Provide the (X, Y) coordinate of the cell's center where the given text is located.  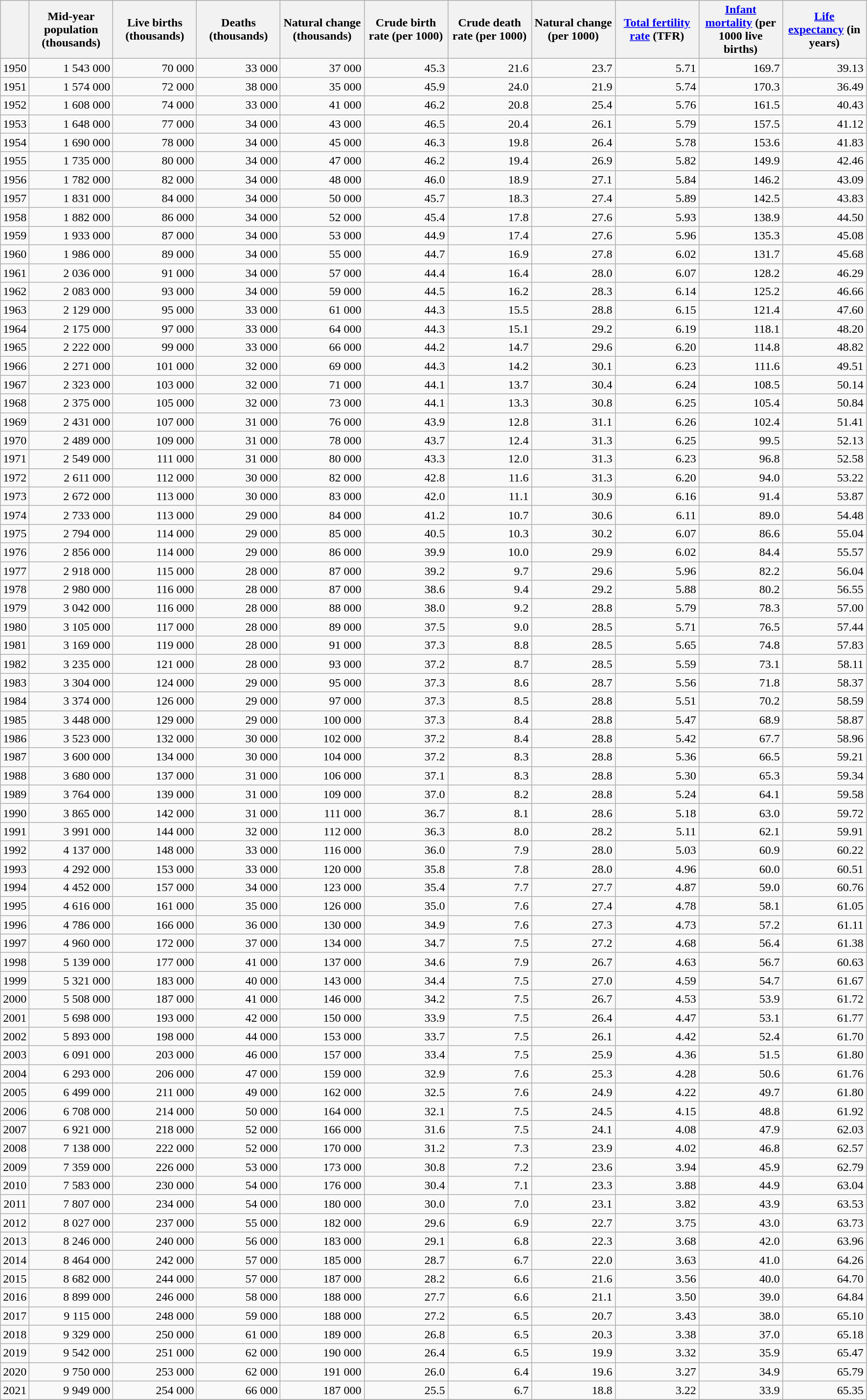
5.89 (657, 198)
100 000 (322, 720)
29.9 (573, 552)
94.0 (741, 478)
82.2 (741, 571)
3.32 (657, 1353)
65.35 (824, 1390)
48.82 (824, 347)
4.87 (657, 888)
8.8 (489, 645)
15.1 (489, 329)
2001 (15, 1018)
44.5 (406, 292)
2016 (15, 1297)
3.27 (657, 1372)
62.57 (824, 1148)
12.4 (489, 440)
Total fertility rate (TFR) (657, 29)
12.0 (489, 459)
1 574 000 (71, 87)
5 893 000 (71, 1036)
3 991 000 (71, 831)
44.7 (406, 254)
57.83 (824, 645)
253 000 (155, 1372)
19.6 (573, 1372)
130 000 (322, 925)
24.0 (489, 87)
1961 (15, 273)
1 608 000 (71, 105)
49.51 (824, 366)
Deaths (thousands) (239, 29)
1965 (15, 347)
102 000 (322, 738)
60.51 (824, 869)
1 690 000 (71, 142)
3 680 000 (71, 776)
34.7 (406, 943)
56.04 (824, 571)
29.1 (406, 1241)
103 000 (155, 385)
1989 (15, 794)
59.21 (824, 757)
2 129 000 (71, 310)
36.0 (406, 850)
246 000 (155, 1297)
1959 (15, 235)
36.49 (824, 87)
121.4 (741, 310)
46.29 (824, 273)
1988 (15, 776)
44.2 (406, 347)
19.8 (489, 142)
50.84 (824, 403)
2021 (15, 1390)
74 000 (155, 105)
20.4 (489, 124)
5 508 000 (71, 999)
62.1 (741, 831)
52.4 (741, 1036)
1 735 000 (71, 161)
30.6 (573, 515)
1963 (15, 310)
21.9 (573, 87)
57.44 (824, 627)
77 000 (155, 124)
60.76 (824, 888)
4.28 (657, 1074)
63.96 (824, 1241)
5.65 (657, 645)
31.2 (406, 1148)
4.59 (657, 981)
42 000 (239, 1018)
170.3 (741, 87)
1960 (15, 254)
36 000 (239, 925)
1996 (15, 925)
1953 (15, 124)
84.4 (741, 552)
1976 (15, 552)
148 000 (155, 850)
3 304 000 (71, 683)
35.4 (406, 888)
3 865 000 (71, 813)
1 648 000 (71, 124)
2019 (15, 1353)
117 000 (155, 627)
59.91 (824, 831)
2017 (15, 1316)
161 000 (155, 906)
198 000 (155, 1036)
17.8 (489, 217)
60.0 (741, 869)
121 000 (155, 664)
105 000 (155, 403)
47.9 (741, 1129)
5.84 (657, 180)
40.5 (406, 533)
35.8 (406, 869)
146 000 (322, 999)
3.43 (657, 1316)
61.05 (824, 906)
102.4 (741, 422)
4.42 (657, 1036)
27.8 (573, 254)
3.75 (657, 1223)
65.47 (824, 1353)
46.66 (824, 292)
21.1 (573, 1297)
44.50 (824, 217)
176 000 (322, 1186)
34.2 (406, 999)
51.5 (741, 1055)
64 000 (322, 329)
15.5 (489, 310)
23.7 (573, 68)
35.0 (406, 906)
2 036 000 (71, 273)
8.2 (489, 794)
20.3 (573, 1334)
107 000 (155, 422)
7.1 (489, 1186)
1998 (15, 962)
65.18 (824, 1334)
1 543 000 (71, 68)
58 000 (239, 1297)
91.4 (741, 496)
67.7 (741, 738)
5.24 (657, 794)
3 600 000 (71, 757)
42.8 (406, 478)
39.13 (824, 68)
56 000 (239, 1241)
40.0 (741, 1279)
5.93 (657, 217)
61.11 (824, 925)
26.9 (573, 161)
59.34 (824, 776)
1981 (15, 645)
6 293 000 (71, 1074)
56.4 (741, 943)
38 000 (239, 87)
44 000 (239, 1036)
1987 (15, 757)
9.2 (489, 608)
56.55 (824, 590)
4 786 000 (71, 925)
8 899 000 (71, 1297)
22.0 (573, 1260)
135.3 (741, 235)
1969 (15, 422)
2 222 000 (71, 347)
2010 (15, 1186)
5.82 (657, 161)
129 000 (155, 720)
244 000 (155, 1279)
71 000 (322, 385)
4.15 (657, 1111)
96.8 (741, 459)
2 733 000 (71, 515)
9 949 000 (71, 1390)
5.56 (657, 683)
4.22 (657, 1092)
1975 (15, 533)
37.1 (406, 776)
4 452 000 (71, 888)
115 000 (155, 571)
18.9 (489, 180)
3.63 (657, 1260)
42.46 (824, 161)
49.7 (741, 1092)
149.9 (741, 161)
138.9 (741, 217)
69 000 (322, 366)
55.57 (824, 552)
99.5 (741, 440)
189 000 (322, 1334)
170 000 (322, 1148)
1990 (15, 813)
2 083 000 (71, 292)
41.0 (741, 1260)
6 091 000 (71, 1055)
5.51 (657, 701)
1983 (15, 683)
1978 (15, 590)
1 933 000 (71, 235)
7.8 (489, 869)
2 856 000 (71, 552)
31.1 (573, 422)
8.1 (489, 813)
2007 (15, 1129)
2009 (15, 1167)
3 764 000 (71, 794)
50.14 (824, 385)
237 000 (155, 1223)
16.2 (489, 292)
4.63 (657, 962)
45.08 (824, 235)
6.9 (489, 1223)
9 542 000 (71, 1353)
14.2 (489, 366)
60.63 (824, 962)
5.74 (657, 87)
Crude birth rate (per 1000) (406, 29)
3 105 000 (71, 627)
4.68 (657, 943)
20.7 (573, 1316)
3.56 (657, 1279)
1950 (15, 68)
124 000 (155, 683)
32.5 (406, 1092)
132 000 (155, 738)
2 489 000 (71, 440)
36.7 (406, 813)
18.8 (573, 1390)
7.0 (489, 1204)
3.88 (657, 1186)
105.4 (741, 403)
128.2 (741, 273)
1966 (15, 366)
Infant mortality (per 1000 live births) (741, 29)
2 672 000 (71, 496)
64.1 (741, 794)
43.83 (824, 198)
254 000 (155, 1390)
7.2 (489, 1167)
70.2 (741, 701)
53.87 (824, 496)
1973 (15, 496)
17.4 (489, 235)
30.9 (573, 496)
106 000 (322, 776)
33.7 (406, 1036)
18.3 (489, 198)
114.8 (741, 347)
25.3 (573, 1074)
83 000 (322, 496)
159 000 (322, 1074)
39.2 (406, 571)
101 000 (155, 366)
4 616 000 (71, 906)
54.48 (824, 515)
9.4 (489, 590)
1995 (15, 906)
66.5 (741, 757)
5 321 000 (71, 981)
41.83 (824, 142)
48 000 (322, 180)
3.38 (657, 1334)
55.04 (824, 533)
6.19 (657, 329)
3.22 (657, 1390)
25.9 (573, 1055)
24.9 (573, 1092)
3 169 000 (71, 645)
250 000 (155, 1334)
1994 (15, 888)
3 235 000 (71, 664)
59.58 (824, 794)
63.0 (741, 813)
8.0 (489, 831)
1955 (15, 161)
1958 (15, 217)
45.68 (824, 254)
61.77 (824, 1018)
43.09 (824, 180)
1977 (15, 571)
85 000 (322, 533)
Natural change (per 1000) (573, 29)
7 359 000 (71, 1167)
Natural change (thousands) (322, 29)
9 329 000 (71, 1334)
108.5 (741, 385)
251 000 (155, 1353)
119 000 (155, 645)
1999 (15, 981)
6.26 (657, 422)
240 000 (155, 1241)
1962 (15, 292)
40.43 (824, 105)
6.14 (657, 292)
5.59 (657, 664)
80.2 (741, 590)
1986 (15, 738)
4.78 (657, 906)
20.8 (489, 105)
60.22 (824, 850)
2000 (15, 999)
7.3 (489, 1148)
47.60 (824, 310)
8.5 (489, 701)
169.7 (741, 68)
30.0 (406, 1204)
5.30 (657, 776)
2014 (15, 1260)
4 137 000 (71, 850)
4.36 (657, 1055)
10.0 (489, 552)
61.92 (824, 1111)
177 000 (155, 962)
142.5 (741, 198)
161.5 (741, 105)
43.3 (406, 459)
1974 (15, 515)
9.0 (489, 627)
39.0 (741, 1297)
6.11 (657, 515)
193 000 (155, 1018)
6 708 000 (71, 1111)
5 698 000 (71, 1018)
2018 (15, 1334)
63.53 (824, 1204)
1964 (15, 329)
3 448 000 (71, 720)
Crude death rate (per 1000) (489, 29)
34.6 (406, 962)
2011 (15, 1204)
7 138 000 (71, 1148)
45.7 (406, 198)
86.6 (741, 533)
63.73 (824, 1223)
191 000 (322, 1372)
30.2 (573, 533)
45.3 (406, 68)
5.47 (657, 720)
6 921 000 (71, 1129)
14.7 (489, 347)
59.0 (741, 888)
37.5 (406, 627)
3.82 (657, 1204)
19.4 (489, 161)
64.70 (824, 1279)
45.4 (406, 217)
61.76 (824, 1074)
28.6 (573, 813)
52.13 (824, 440)
2004 (15, 1074)
9 750 000 (71, 1372)
40 000 (239, 981)
2020 (15, 1372)
19.9 (573, 1353)
3.68 (657, 1241)
6.24 (657, 385)
23.3 (573, 1186)
1997 (15, 943)
104 000 (322, 757)
8.6 (489, 683)
88 000 (322, 608)
157.5 (741, 124)
27.0 (573, 981)
53.9 (741, 999)
2 431 000 (71, 422)
230 000 (155, 1186)
48.8 (741, 1111)
173 000 (322, 1167)
203 000 (155, 1055)
9 115 000 (71, 1316)
222 000 (155, 1148)
144 000 (155, 831)
Life expectancy (in years) (824, 29)
24.1 (573, 1129)
2 549 000 (71, 459)
3.50 (657, 1297)
1984 (15, 701)
2 375 000 (71, 403)
2 794 000 (71, 533)
7 583 000 (71, 1186)
6.16 (657, 496)
76 000 (322, 422)
72 000 (155, 87)
16.4 (489, 273)
1 831 000 (71, 198)
139 000 (155, 794)
45 000 (322, 142)
50.6 (741, 1074)
4 960 000 (71, 943)
51.41 (824, 422)
4.47 (657, 1018)
44.4 (406, 273)
23.1 (573, 1204)
73.1 (741, 664)
23.6 (573, 1167)
89.0 (741, 515)
2012 (15, 1223)
8 682 000 (71, 1279)
65.79 (824, 1372)
162 000 (322, 1092)
1985 (15, 720)
172 000 (155, 943)
74.8 (741, 645)
123 000 (322, 888)
9.7 (489, 571)
1971 (15, 459)
5 139 000 (71, 962)
146.2 (741, 180)
23.9 (573, 1148)
58.11 (824, 664)
41.2 (406, 515)
16.9 (489, 254)
54.7 (741, 981)
43 000 (322, 124)
64.26 (824, 1260)
5.88 (657, 590)
59.72 (824, 813)
3.94 (657, 1167)
8 464 000 (71, 1260)
4.73 (657, 925)
5.36 (657, 757)
185 000 (322, 1260)
46.8 (741, 1148)
1982 (15, 664)
27.1 (573, 180)
4.53 (657, 999)
5.42 (657, 738)
62.03 (824, 1129)
4.08 (657, 1129)
2006 (15, 1111)
7.7 (489, 888)
180 000 (322, 1204)
2 323 000 (71, 385)
1957 (15, 198)
49 000 (239, 1092)
1967 (15, 385)
43.7 (406, 440)
11.1 (489, 496)
1 782 000 (71, 180)
214 000 (155, 1111)
61.38 (824, 943)
41.12 (824, 124)
2002 (15, 1036)
118.1 (741, 329)
2 611 000 (71, 478)
6.4 (489, 1372)
24.5 (573, 1111)
70 000 (155, 68)
58.87 (824, 720)
71.8 (741, 683)
25.5 (406, 1390)
99 000 (155, 347)
58.37 (824, 683)
58.1 (741, 906)
1993 (15, 869)
78.3 (741, 608)
10.7 (489, 515)
11.6 (489, 478)
6 499 000 (71, 1092)
58.59 (824, 701)
53.1 (741, 1018)
2008 (15, 1148)
1970 (15, 440)
26.8 (406, 1334)
6.15 (657, 310)
2 980 000 (71, 590)
8 027 000 (71, 1223)
38.6 (406, 590)
1 882 000 (71, 217)
2015 (15, 1279)
48.20 (824, 329)
6.8 (489, 1241)
39.9 (406, 552)
68.9 (741, 720)
26.0 (406, 1372)
Mid-year population (thousands) (71, 29)
33.4 (406, 1055)
58.96 (824, 738)
190 000 (322, 1353)
25.4 (573, 105)
65.3 (741, 776)
1991 (15, 831)
153.6 (741, 142)
1980 (15, 627)
4 292 000 (71, 869)
27.3 (573, 925)
2 918 000 (71, 571)
8 246 000 (71, 1241)
5.03 (657, 850)
5.76 (657, 105)
206 000 (155, 1074)
142 000 (155, 813)
10.3 (489, 533)
2013 (15, 1241)
60.9 (741, 850)
120 000 (322, 869)
218 000 (155, 1129)
28.3 (573, 292)
8.7 (489, 664)
62.79 (824, 1167)
22.3 (573, 1241)
65.10 (824, 1316)
1968 (15, 403)
1952 (15, 105)
111.6 (741, 366)
56.7 (741, 962)
1951 (15, 87)
46 000 (239, 1055)
61.67 (824, 981)
63.04 (824, 1186)
57.00 (824, 608)
36.3 (406, 831)
32.9 (406, 1074)
61.70 (824, 1036)
22.7 (573, 1223)
125.2 (741, 292)
76.5 (741, 627)
46.5 (406, 124)
5.11 (657, 831)
2 271 000 (71, 366)
182 000 (322, 1223)
73 000 (322, 403)
150 000 (322, 1018)
43.0 (741, 1223)
226 000 (155, 1167)
13.7 (489, 385)
34.4 (406, 981)
4.96 (657, 869)
35.9 (741, 1353)
13.3 (489, 403)
248 000 (155, 1316)
2005 (15, 1092)
3 523 000 (71, 738)
164 000 (322, 1111)
4.02 (657, 1148)
1956 (15, 180)
31.6 (406, 1129)
53.22 (824, 478)
7 807 000 (71, 1204)
64.84 (824, 1297)
2 175 000 (71, 329)
61.72 (824, 999)
57.2 (741, 925)
234 000 (155, 1204)
2003 (15, 1055)
1954 (15, 142)
30.1 (573, 366)
5.78 (657, 142)
211 000 (155, 1092)
3 042 000 (71, 608)
46.3 (406, 142)
1979 (15, 608)
52.58 (824, 459)
Live births (thousands) (155, 29)
3 374 000 (71, 701)
46.0 (406, 180)
1972 (15, 478)
32.1 (406, 1111)
242 000 (155, 1260)
143 000 (322, 981)
1992 (15, 850)
1 986 000 (71, 254)
5.18 (657, 813)
131.7 (741, 254)
12.8 (489, 422)
